Capture the cell that displays the provided text and extract its (x, y) central coordinate. 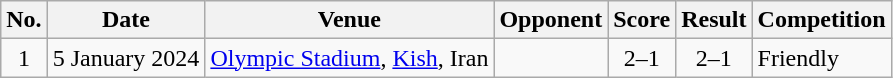
Score (642, 20)
Result (714, 20)
Venue (350, 20)
Date (126, 20)
Olympic Stadium, Kish, Iran (350, 58)
1 (24, 58)
Competition (822, 20)
No. (24, 20)
5 January 2024 (126, 58)
Friendly (822, 58)
Opponent (551, 20)
